Search for the cell housing the specified text and yield its (x, y) center coordinate. 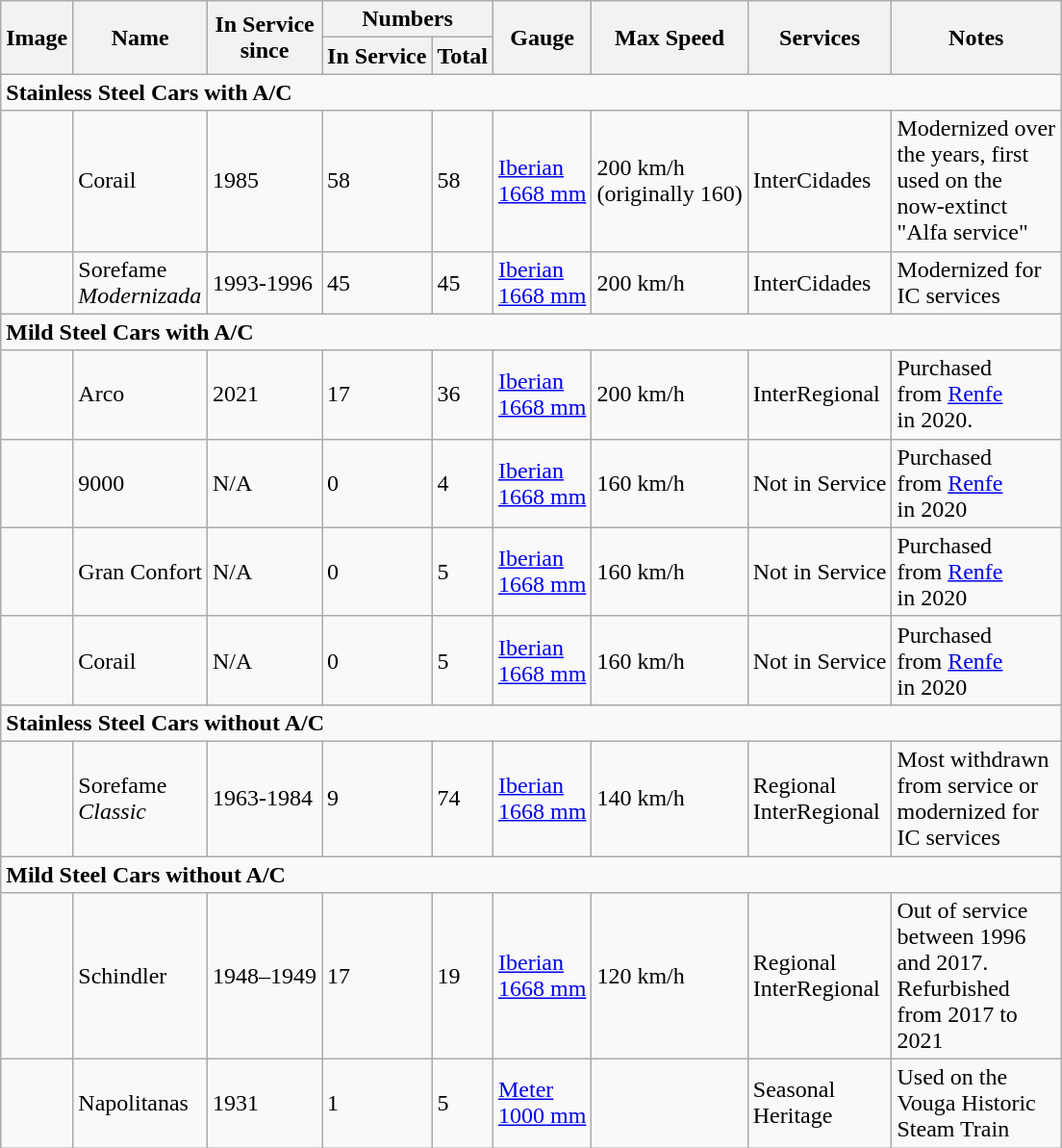
Purchasedfrom Renfein 2020. (976, 395)
Name (140, 38)
Napolitanas (140, 1104)
120 km/h (670, 976)
SorefameClassic (140, 799)
InterRegional (820, 395)
9 (377, 799)
Used on theVouga HistoricSteam Train (976, 1104)
Gran Confort (140, 572)
Image (37, 38)
Arco (140, 395)
Total (463, 56)
140 km/h (670, 799)
Mild Steel Cars without A/C (531, 875)
200 km/h(originally 160) (670, 181)
2021 (265, 395)
Most withdrawnfrom service ormodernized forIC services (976, 799)
1931 (265, 1104)
SorefameModernizada (140, 283)
Stainless Steel Cars with A/C (531, 92)
1963-1984 (265, 799)
Max Speed (670, 38)
1 (377, 1104)
In Service (377, 56)
Meter1000 mm (542, 1104)
Notes (976, 38)
Services (820, 38)
19 (463, 976)
Modernized overthe years, firstused on thenow-extinct"Alfa service" (976, 181)
Modernized forIC services (976, 283)
36 (463, 395)
1985 (265, 181)
Stainless Steel Cars without A/C (531, 723)
Mild Steel Cars with A/C (531, 332)
1948–1949 (265, 976)
SeasonalHeritage (820, 1104)
In Servicesince (265, 38)
Out of servicebetween 1996and 2017.Refurbishedfrom 2017 to2021 (976, 976)
Numbers (408, 19)
9000 (140, 483)
4 (463, 483)
1993-1996 (265, 283)
Gauge (542, 38)
Schindler (140, 976)
74 (463, 799)
